Pinpoint the cell where the given text exists, returning its (x, y) midpoint coordinate. 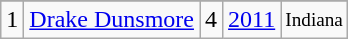
Drake Dunsmore (112, 20)
Indiana (314, 20)
2011 (252, 20)
4 (212, 20)
1 (12, 20)
